For the text-containing cell, return its midpoint in [x, y] coordinate format. 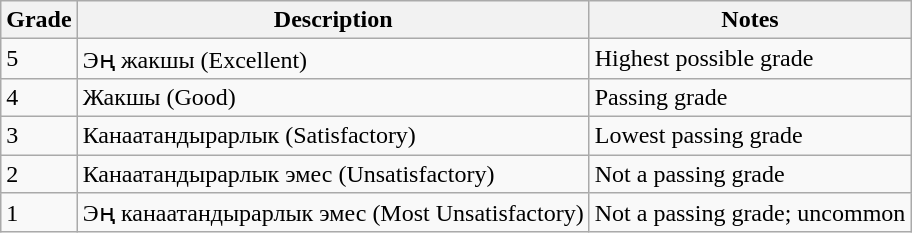
Эң жакшы (Excellent) [333, 59]
5 [39, 59]
1 [39, 213]
3 [39, 135]
Lowest passing grade [750, 135]
Not a passing grade [750, 173]
Passing grade [750, 97]
Жакшы (Good) [333, 97]
Notes [750, 20]
Grade [39, 20]
2 [39, 173]
Highest possible grade [750, 59]
4 [39, 97]
Канаатандырарлык (Satisfactory) [333, 135]
Канаатандырарлык эмес (Unsatisfactory) [333, 173]
Description [333, 20]
Not a passing grade; uncommon [750, 213]
Эң канаатандырарлык эмес (Most Unsatisfactory) [333, 213]
